Return [x, y] of the center of cell containing provided text 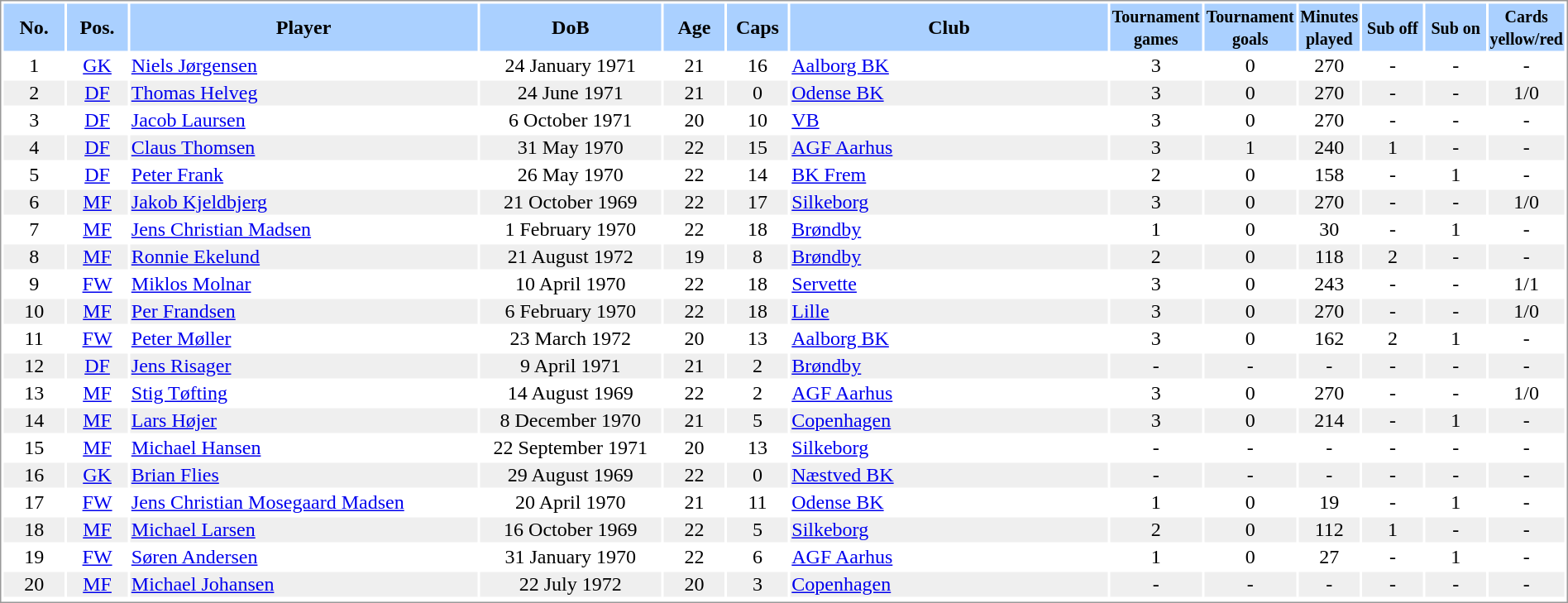
22 July 1972 [571, 585]
Tournamentgoals [1250, 26]
158 [1329, 175]
31 May 1970 [571, 148]
Thomas Helveg [304, 93]
Sub off [1393, 26]
Age [695, 26]
Jacob Laursen [304, 120]
22 September 1971 [571, 447]
Brian Flies [304, 476]
Lille [949, 312]
10 April 1970 [571, 284]
Pos. [98, 26]
Caps [758, 26]
30 [1329, 229]
Jens Christian Madsen [304, 229]
No. [33, 26]
Minutesplayed [1329, 26]
Club [949, 26]
BK Frem [949, 175]
Player [304, 26]
27 [1329, 557]
Peter Møller [304, 338]
Sub on [1456, 26]
214 [1329, 421]
Lars Højer [304, 421]
Jens Christian Mosegaard Madsen [304, 502]
112 [1329, 530]
Jens Risager [304, 366]
21 October 1969 [571, 203]
31 January 1970 [571, 557]
Michael Larsen [304, 530]
162 [1329, 338]
20 April 1970 [571, 502]
14 August 1969 [571, 393]
Stig Tøfting [304, 393]
118 [1329, 257]
Tournamentgames [1156, 26]
Cardsyellow/red [1527, 26]
6 February 1970 [571, 312]
24 January 1971 [571, 65]
Søren Andersen [304, 557]
240 [1329, 148]
4 [33, 148]
DoB [571, 26]
23 March 1972 [571, 338]
9 [33, 284]
Næstved BK [949, 476]
7 [33, 229]
Michael Hansen [304, 447]
12 [33, 366]
Niels Jørgensen [304, 65]
8 December 1970 [571, 421]
Ronnie Ekelund [304, 257]
21 August 1972 [571, 257]
VB [949, 120]
9 April 1971 [571, 366]
16 October 1969 [571, 530]
6 October 1971 [571, 120]
Miklos Molnar [304, 284]
Peter Frank [304, 175]
Claus Thomsen [304, 148]
Jakob Kjeldbjerg [304, 203]
1 February 1970 [571, 229]
Per Frandsen [304, 312]
243 [1329, 284]
24 June 1971 [571, 93]
29 August 1969 [571, 476]
Michael Johansen [304, 585]
26 May 1970 [571, 175]
Servette [949, 284]
1/1 [1527, 284]
